Locate the cell with the specified text and output its [X, Y] center coordinate. 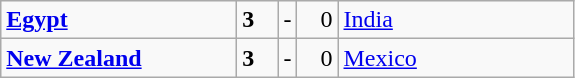
Egypt [119, 20]
India [456, 20]
New Zealand [119, 58]
Mexico [456, 58]
